Identify which cell holds the provided text, then report its [x, y] central coordinate. 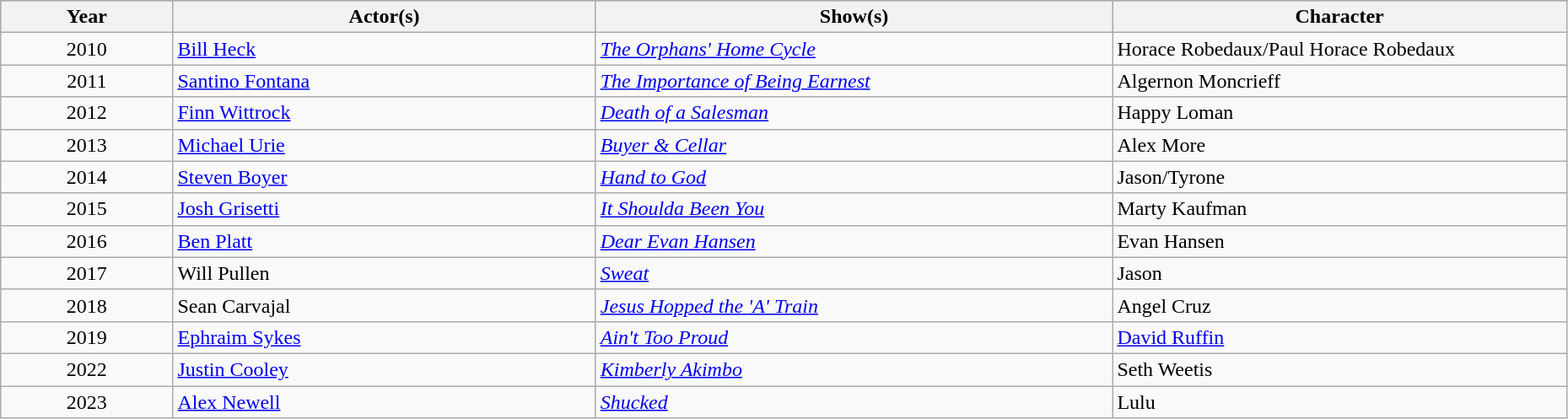
Jesus Hopped the 'A' Train [854, 305]
Hand to God [854, 177]
Alex Newell [385, 402]
Sean Carvajal [385, 305]
Show(s) [854, 17]
Alex More [1339, 145]
2023 [87, 402]
Josh Grisetti [385, 209]
2019 [87, 337]
2011 [87, 81]
2014 [87, 177]
Ephraim Sykes [385, 337]
Seth Weetis [1339, 369]
Algernon Moncrieff [1339, 81]
Evan Hansen [1339, 241]
Jason/Tyrone [1339, 177]
2018 [87, 305]
Year [87, 17]
David Ruffin [1339, 337]
2022 [87, 369]
2017 [87, 273]
Buyer & Cellar [854, 145]
Will Pullen [385, 273]
2012 [87, 113]
Steven Boyer [385, 177]
Shucked [854, 402]
Dear Evan Hansen [854, 241]
It Shoulda Been You [854, 209]
2015 [87, 209]
Kimberly Akimbo [854, 369]
Santino Fontana [385, 81]
Actor(s) [385, 17]
2013 [87, 145]
Jason [1339, 273]
Horace Robedaux/Paul Horace Robedaux [1339, 49]
Death of a Salesman [854, 113]
Ben Platt [385, 241]
Happy Loman [1339, 113]
The Orphans' Home Cycle [854, 49]
Finn Wittrock [385, 113]
Justin Cooley [385, 369]
Angel Cruz [1339, 305]
Sweat [854, 273]
Marty Kaufman [1339, 209]
Bill Heck [385, 49]
Ain't Too Proud [854, 337]
Michael Urie [385, 145]
2016 [87, 241]
The Importance of Being Earnest [854, 81]
Character [1339, 17]
2010 [87, 49]
Lulu [1339, 402]
